Find where the given text appears and provide that cell's center as (x, y) coordinate. 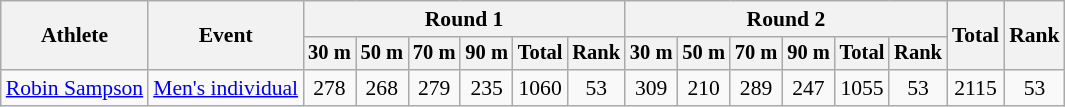
1055 (862, 88)
Athlete (74, 36)
1060 (540, 88)
2115 (976, 88)
Event (226, 36)
279 (434, 88)
309 (651, 88)
210 (703, 88)
Round 1 (464, 19)
235 (486, 88)
Men's individual (226, 88)
289 (756, 88)
Round 2 (786, 19)
Robin Sampson (74, 88)
278 (329, 88)
268 (382, 88)
247 (808, 88)
